Locate the cell with the specified text and output its [X, Y] center coordinate. 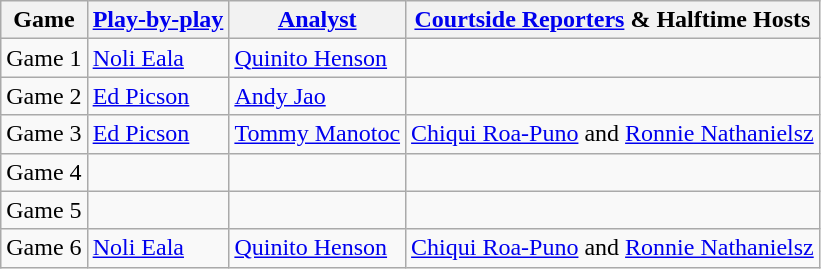
Andy Jao [318, 96]
Courtside Reporters & Halftime Hosts [613, 20]
Tommy Manotoc [318, 134]
Game 2 [44, 96]
Game 1 [44, 58]
Game 6 [44, 248]
Analyst [318, 20]
Play-by-play [158, 20]
Game 4 [44, 172]
Game 5 [44, 210]
Game [44, 20]
Game 3 [44, 134]
